Identify which cell holds the provided text, then report its (x, y) central coordinate. 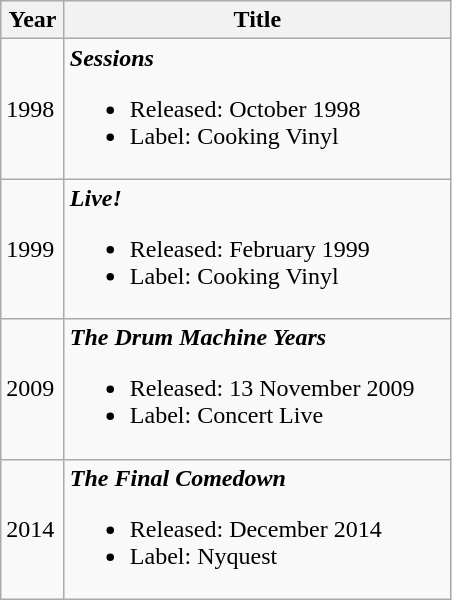
Title (257, 20)
1999 (33, 249)
The Drum Machine YearsReleased: 13 November 2009Label: Concert Live (257, 389)
1998 (33, 109)
2009 (33, 389)
SessionsReleased: October 1998Label: Cooking Vinyl (257, 109)
Year (33, 20)
Live!Released: February 1999Label: Cooking Vinyl (257, 249)
2014 (33, 529)
The Final ComedownReleased: December 2014Label: Nyquest (257, 529)
